Identify which cell holds the provided text, then report its [X, Y] central coordinate. 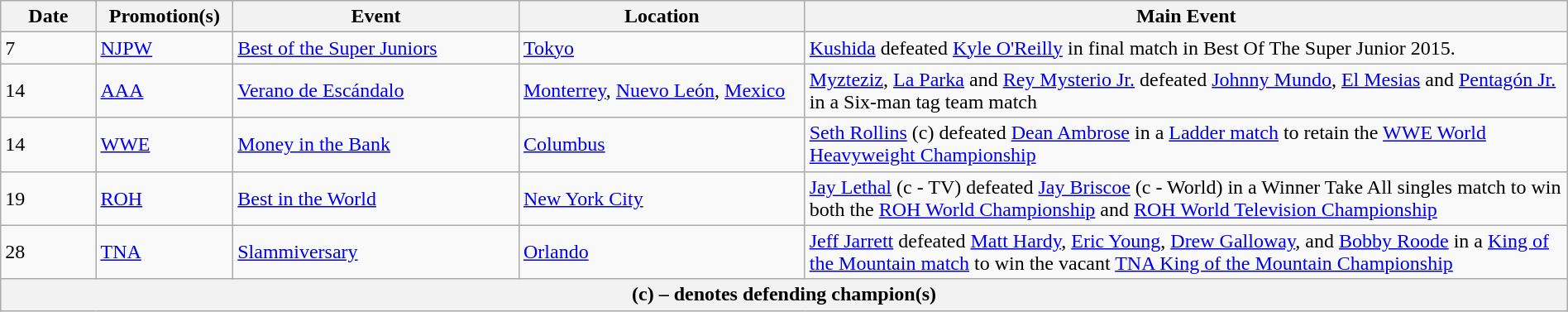
Promotion(s) [165, 17]
28 [48, 252]
Tokyo [662, 48]
(c) – denotes defending champion(s) [784, 295]
Slammiversary [376, 252]
New York City [662, 199]
Monterrey, Nuevo León, Mexico [662, 91]
Event [376, 17]
19 [48, 199]
Money in the Bank [376, 144]
Date [48, 17]
NJPW [165, 48]
AAA [165, 91]
Best in the World [376, 199]
Best of the Super Juniors [376, 48]
Main Event [1186, 17]
TNA [165, 252]
ROH [165, 199]
WWE [165, 144]
Orlando [662, 252]
Myzteziz, La Parka and Rey Mysterio Jr. defeated Johnny Mundo, El Mesias and Pentagón Jr. in a Six-man tag team match [1186, 91]
Columbus [662, 144]
Seth Rollins (c) defeated Dean Ambrose in a Ladder match to retain the WWE World Heavyweight Championship [1186, 144]
Location [662, 17]
Kushida defeated Kyle O'Reilly in final match in Best Of The Super Junior 2015. [1186, 48]
Verano de Escándalo [376, 91]
7 [48, 48]
